Identify which cell holds the provided text, then report its (X, Y) central coordinate. 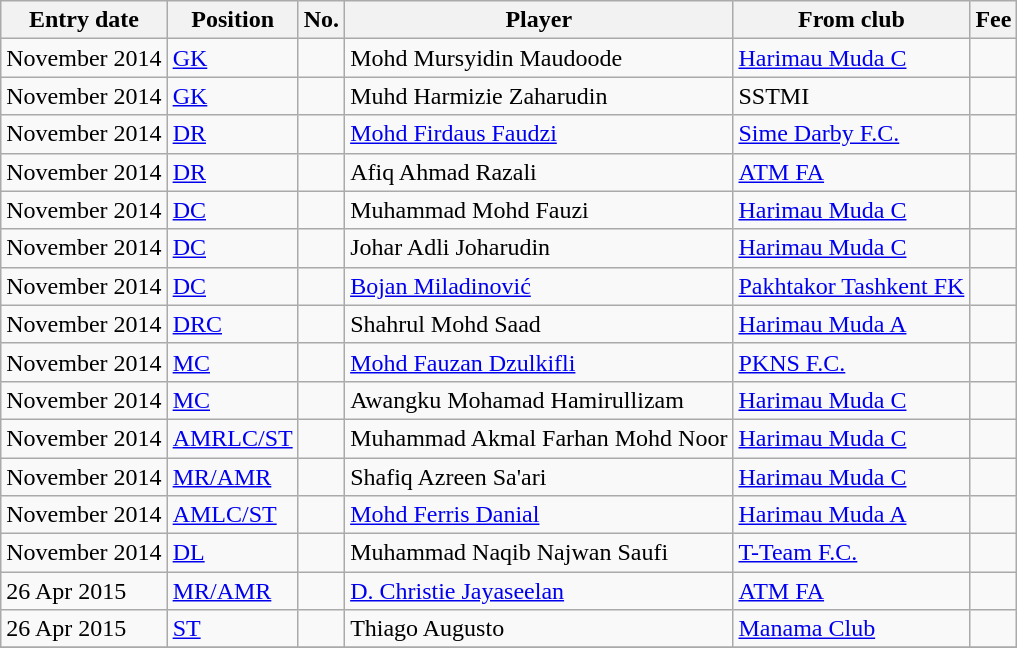
Position (232, 20)
D. Christie Jayaseelan (539, 591)
Muhammad Akmal Farhan Mohd Noor (539, 438)
SSTMI (852, 96)
Awangku Mohamad Hamirullizam (539, 400)
Muhd Harmizie Zaharudin (539, 96)
DRC (232, 324)
Sime Darby F.C. (852, 134)
Shafiq Azreen Sa'ari (539, 477)
T-Team F.C. (852, 553)
Mohd Mursyidin Maudoode (539, 58)
Mohd Firdaus Faudzi (539, 134)
DL (232, 553)
Afiq Ahmad Razali (539, 172)
Player (539, 20)
Mohd Ferris Danial (539, 515)
Thiago Augusto (539, 629)
Bojan Miladinović (539, 286)
Muhammad Mohd Fauzi (539, 210)
Entry date (84, 20)
Pakhtakor Tashkent FK (852, 286)
From club (852, 20)
Shahrul Mohd Saad (539, 324)
Johar Adli Joharudin (539, 248)
Manama Club (852, 629)
AMLC/ST (232, 515)
Mohd Fauzan Dzulkifli (539, 362)
ST (232, 629)
Fee (994, 20)
No. (321, 20)
AMRLC/ST (232, 438)
PKNS F.C. (852, 362)
Muhammad Naqib Najwan Saufi (539, 553)
